For the text-containing cell, return its midpoint in [x, y] coordinate format. 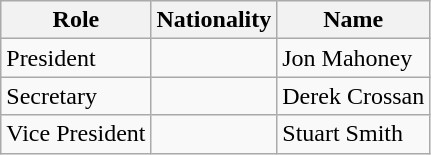
Derek Crossan [354, 96]
Role [76, 20]
Nationality [214, 20]
Jon Mahoney [354, 58]
Vice President [76, 134]
Secretary [76, 96]
Name [354, 20]
President [76, 58]
Stuart Smith [354, 134]
